Output the [X, Y] coordinate of the center of the cell containing the given text.  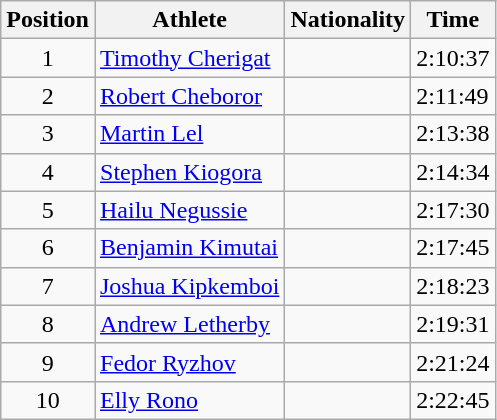
Time [453, 20]
5 [48, 210]
7 [48, 286]
Elly Rono [189, 400]
Athlete [189, 20]
Joshua Kipkemboi [189, 286]
2:22:45 [453, 400]
Andrew Letherby [189, 324]
Timothy Cherigat [189, 58]
4 [48, 172]
8 [48, 324]
2:19:31 [453, 324]
2:11:49 [453, 96]
3 [48, 134]
Martin Lel [189, 134]
2:14:34 [453, 172]
Nationality [348, 20]
Fedor Ryzhov [189, 362]
2:21:24 [453, 362]
2 [48, 96]
2:17:45 [453, 248]
Robert Cheboror [189, 96]
10 [48, 400]
2:10:37 [453, 58]
Hailu Negussie [189, 210]
Position [48, 20]
Stephen Kiogora [189, 172]
2:13:38 [453, 134]
1 [48, 58]
2:18:23 [453, 286]
6 [48, 248]
2:17:30 [453, 210]
9 [48, 362]
Benjamin Kimutai [189, 248]
